Scan for the cell matching the given text and deliver its [X, Y] coordinate at center. 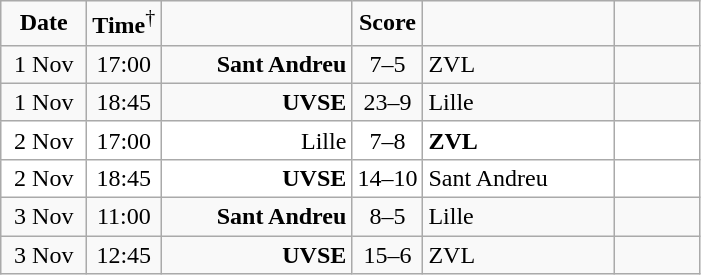
15–6 [388, 255]
11:00 [124, 217]
23–9 [388, 102]
12:45 [124, 255]
7–5 [388, 64]
Score [388, 24]
Date [44, 24]
7–8 [388, 140]
8–5 [388, 217]
Time† [124, 24]
14–10 [388, 178]
